For the text-containing cell, return its midpoint in [X, Y] coordinate format. 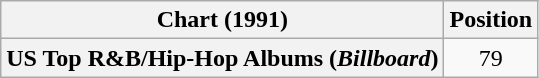
Chart (1991) [222, 20]
Position [491, 20]
79 [491, 58]
US Top R&B/Hip-Hop Albums (Billboard) [222, 58]
